Return the (X, Y) coordinate for the center point of the cell that contains the specified text.  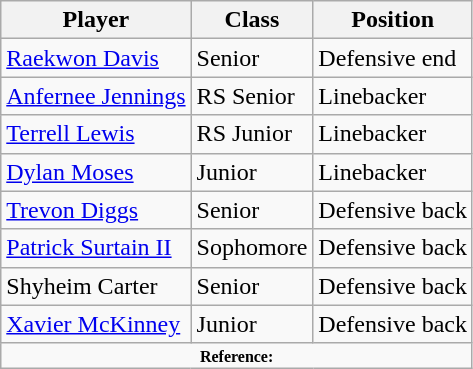
RS Senior (252, 96)
Position (393, 20)
Reference: (237, 355)
Defensive end (393, 58)
Class (252, 20)
Trevon Diggs (96, 210)
RS Junior (252, 134)
Sophomore (252, 248)
Dylan Moses (96, 172)
Terrell Lewis (96, 134)
Anfernee Jennings (96, 96)
Xavier McKinney (96, 324)
Raekwon Davis (96, 58)
Patrick Surtain II (96, 248)
Player (96, 20)
Shyheim Carter (96, 286)
